Identify which cell holds the provided text, then report its (X, Y) central coordinate. 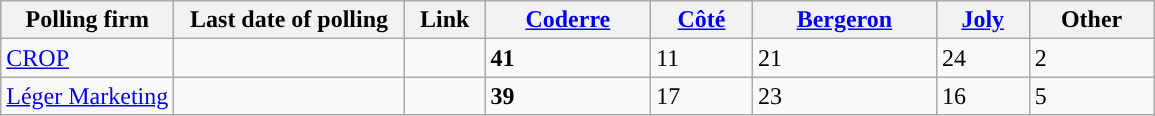
Coderre (568, 20)
21 (844, 58)
Léger Marketing (88, 96)
11 (702, 58)
Bergeron (844, 20)
Joly (982, 20)
Last date of polling (290, 20)
17 (702, 96)
Link (444, 20)
24 (982, 58)
Côté (702, 20)
16 (982, 96)
41 (568, 58)
CROP (88, 58)
5 (1092, 96)
2 (1092, 58)
39 (568, 96)
23 (844, 96)
Polling firm (88, 20)
Other (1092, 20)
